Return [x, y] of the center of cell containing provided text 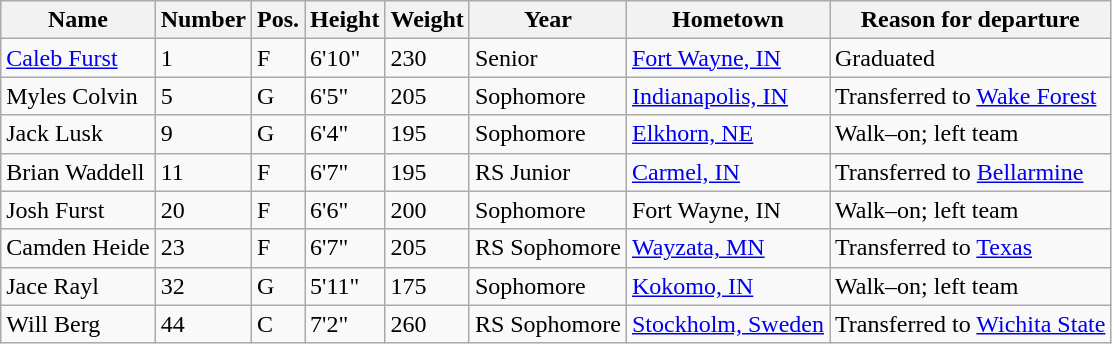
Jace Rayl [78, 286]
Name [78, 20]
6'10" [345, 58]
Josh Furst [78, 210]
Caleb Furst [78, 58]
175 [427, 286]
5'11" [345, 286]
Carmel, IN [728, 172]
Transferred to Bellarmine [970, 172]
Brian Waddell [78, 172]
5 [203, 96]
Transferred to Wichita State [970, 324]
Year [548, 20]
Transferred to Texas [970, 248]
Number [203, 20]
44 [203, 324]
7'2" [345, 324]
23 [203, 248]
11 [203, 172]
Myles Colvin [78, 96]
Weight [427, 20]
RS Junior [548, 172]
9 [203, 134]
260 [427, 324]
Will Berg [78, 324]
Transferred to Wake Forest [970, 96]
C [278, 324]
Elkhorn, NE [728, 134]
Pos. [278, 20]
32 [203, 286]
6'6" [345, 210]
Camden Heide [78, 248]
Height [345, 20]
20 [203, 210]
Hometown [728, 20]
6'5" [345, 96]
230 [427, 58]
Kokomo, IN [728, 286]
Indianapolis, IN [728, 96]
Jack Lusk [78, 134]
6'4" [345, 134]
Senior [548, 58]
1 [203, 58]
Graduated [970, 58]
Wayzata, MN [728, 248]
Reason for departure [970, 20]
Stockholm, Sweden [728, 324]
200 [427, 210]
